Locate the cell with the specified text and output its [X, Y] center coordinate. 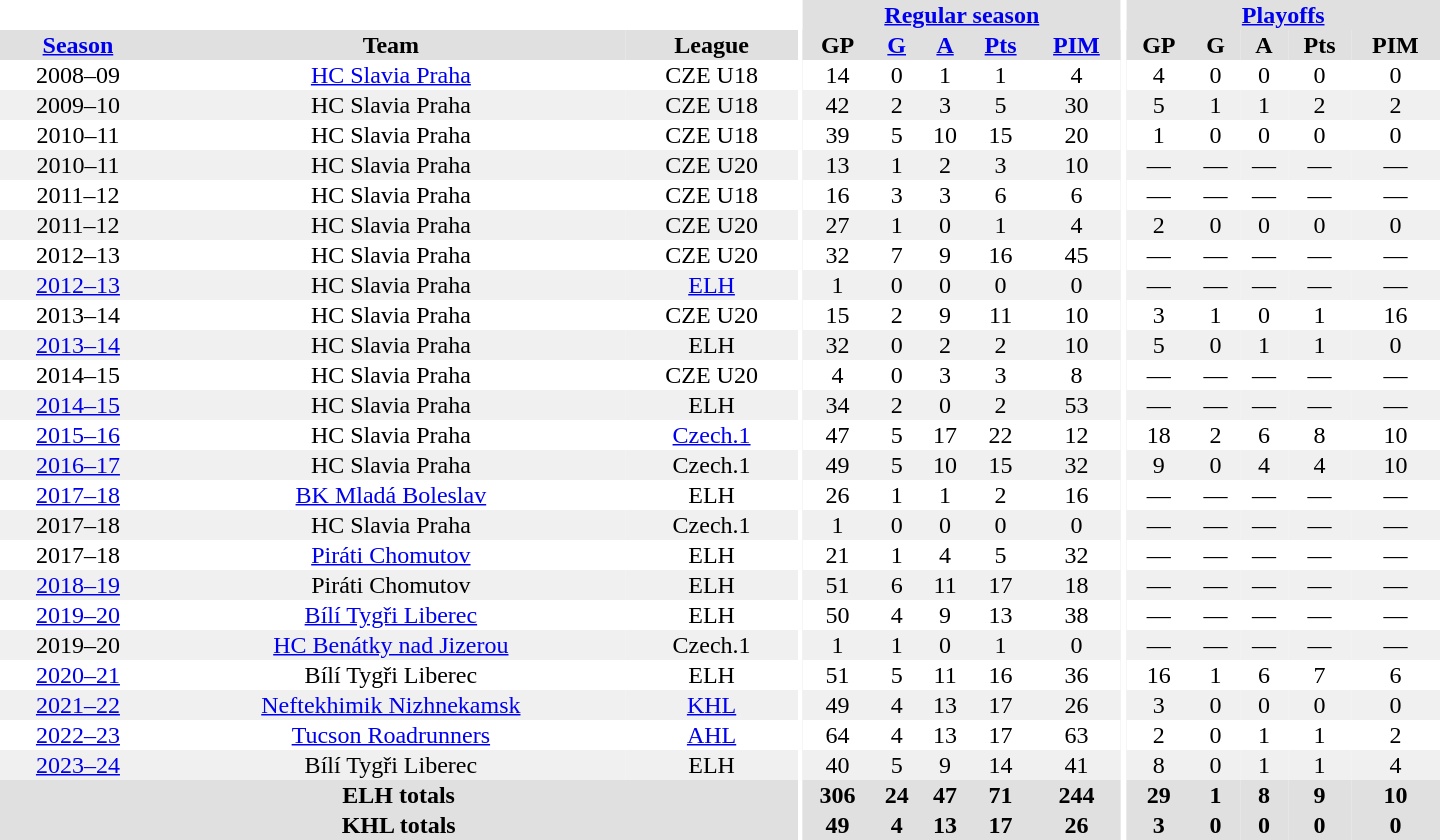
36 [1076, 675]
306 [838, 795]
21 [838, 555]
29 [1158, 795]
KHL totals [398, 825]
22 [1000, 435]
42 [838, 105]
2009–10 [78, 105]
34 [838, 405]
BK Mladá Boleslav [391, 495]
2015–16 [78, 435]
38 [1076, 615]
30 [1076, 105]
Team [391, 45]
24 [897, 795]
Season [78, 45]
AHL [712, 735]
12 [1076, 435]
2018–19 [78, 585]
2023–24 [78, 765]
45 [1076, 255]
50 [838, 615]
Neftekhimik Nizhnekamsk [391, 705]
41 [1076, 765]
71 [1000, 795]
HC Benátky nad Jizerou [391, 645]
20 [1076, 135]
Playoffs [1283, 15]
Tucson Roadrunners [391, 735]
Regular season [962, 15]
ELH totals [398, 795]
64 [838, 735]
27 [838, 225]
53 [1076, 405]
39 [838, 135]
2022–23 [78, 735]
2016–17 [78, 465]
244 [1076, 795]
63 [1076, 735]
2020–21 [78, 675]
KHL [712, 705]
2008–09 [78, 75]
League [712, 45]
40 [838, 765]
2021–22 [78, 705]
